Pinpoint the cell where the given text exists, returning its [x, y] midpoint coordinate. 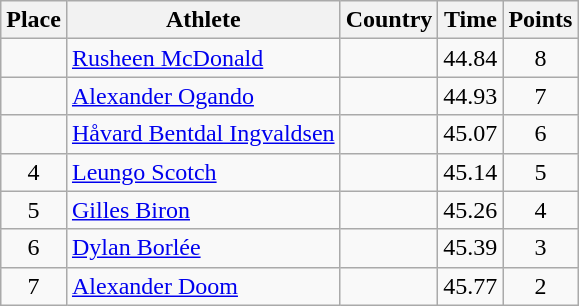
3 [540, 248]
Athlete [203, 20]
Place [34, 20]
Leungo Scotch [203, 172]
Points [540, 20]
45.14 [470, 172]
8 [540, 58]
Håvard Bentdal Ingvaldsen [203, 134]
Gilles Biron [203, 210]
Alexander Doom [203, 286]
Time [470, 20]
44.93 [470, 96]
44.84 [470, 58]
2 [540, 286]
45.26 [470, 210]
Rusheen McDonald [203, 58]
Alexander Ogando [203, 96]
Country [389, 20]
45.39 [470, 248]
45.77 [470, 286]
Dylan Borlée [203, 248]
45.07 [470, 134]
